Locate the cell with the specified text and output its (X, Y) center coordinate. 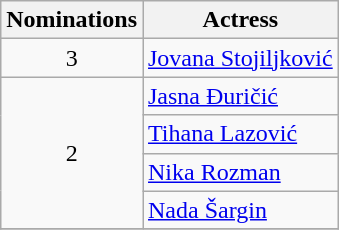
Jasna Đuričić (240, 96)
Jovana Stojiljković (240, 58)
Tihana Lazović (240, 134)
3 (72, 58)
Nika Rozman (240, 172)
Nada Šargin (240, 210)
Actress (240, 20)
2 (72, 153)
Nominations (72, 20)
